From the cell containing the given text, extract its center point as [x, y] coordinate. 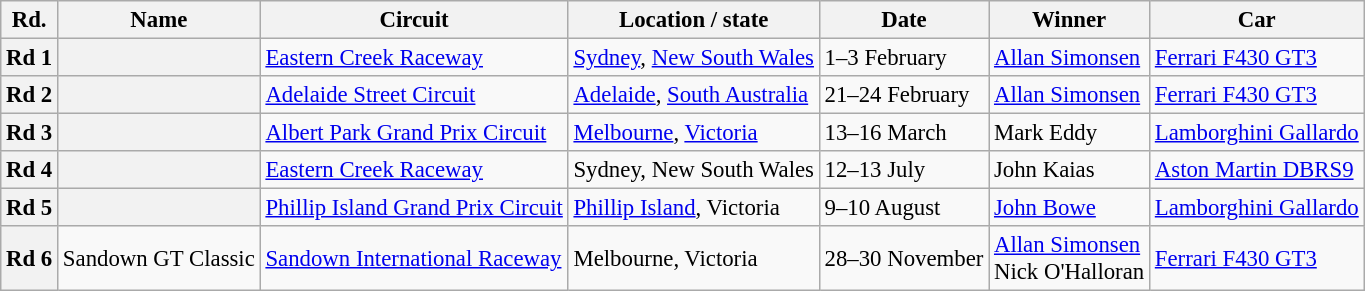
Phillip Island Grand Prix Circuit [414, 208]
Rd 4 [30, 170]
Winner [1070, 20]
Name [160, 20]
12–13 July [904, 170]
Rd. [30, 20]
28–30 November [904, 258]
Mark Eddy [1070, 133]
13–16 March [904, 133]
Date [904, 20]
Aston Martin DBRS9 [1258, 170]
Car [1258, 20]
John Bowe [1070, 208]
Rd 3 [30, 133]
Rd 1 [30, 58]
21–24 February [904, 95]
Rd 5 [30, 208]
Circuit [414, 20]
Location / state [694, 20]
9–10 August [904, 208]
John Kaias [1070, 170]
Rd 2 [30, 95]
Rd 6 [30, 258]
Adelaide Street Circuit [414, 95]
Albert Park Grand Prix Circuit [414, 133]
Adelaide, South Australia [694, 95]
1–3 February [904, 58]
Phillip Island, Victoria [694, 208]
Sandown GT Classic [160, 258]
Sandown International Raceway [414, 258]
Allan SimonsenNick O'Halloran [1070, 258]
